Determine the [X, Y] coordinate at the center of the cell enclosing the given text.  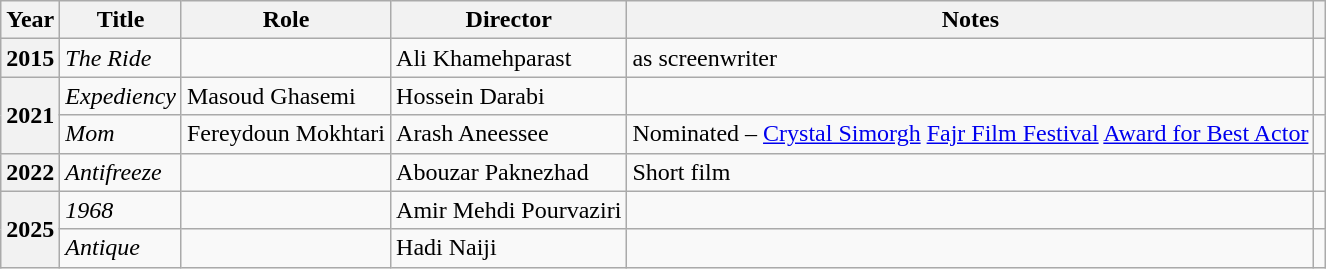
Amir Mehdi Pourvaziri [509, 210]
as screenwriter [970, 58]
Antique [121, 248]
Notes [970, 20]
Director [509, 20]
Antifreeze [121, 172]
2015 [30, 58]
Abouzar Paknezhad [509, 172]
Hadi Naiji [509, 248]
2022 [30, 172]
The Ride [121, 58]
Expediency [121, 96]
Fereydoun Mokhtari [286, 134]
Year [30, 20]
Short film [970, 172]
1968 [121, 210]
Role [286, 20]
Ali Khamehparast [509, 58]
Nominated – Crystal Simorgh Fajr Film Festival Award for Best Actor [970, 134]
Mom [121, 134]
2025 [30, 229]
Title [121, 20]
2021 [30, 115]
Hossein Darabi [509, 96]
Arash Aneessee [509, 134]
Masoud Ghasemi [286, 96]
